Detect which cell encompasses the target text, then output its (X, Y) center coordinate. 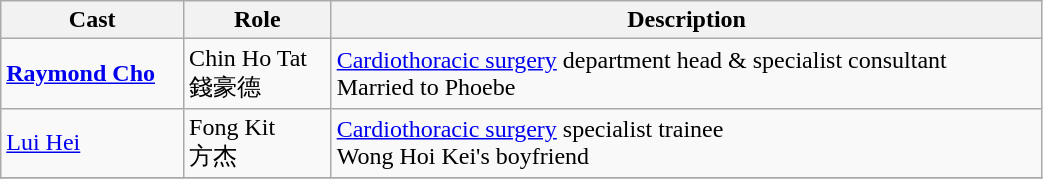
Lui Hei (92, 143)
Raymond Cho (92, 74)
Description (686, 20)
Cast (92, 20)
Cardiothoracic surgery specialist trainee Wong Hoi Kei's boyfriend (686, 143)
Role (258, 20)
Cardiothoracic surgery department head & specialist consultant Married to Phoebe (686, 74)
Chin Ho Tat錢豪德 (258, 74)
Fong Kit方杰 (258, 143)
